Determine the (x, y) coordinate at the center of the cell enclosing the given text.  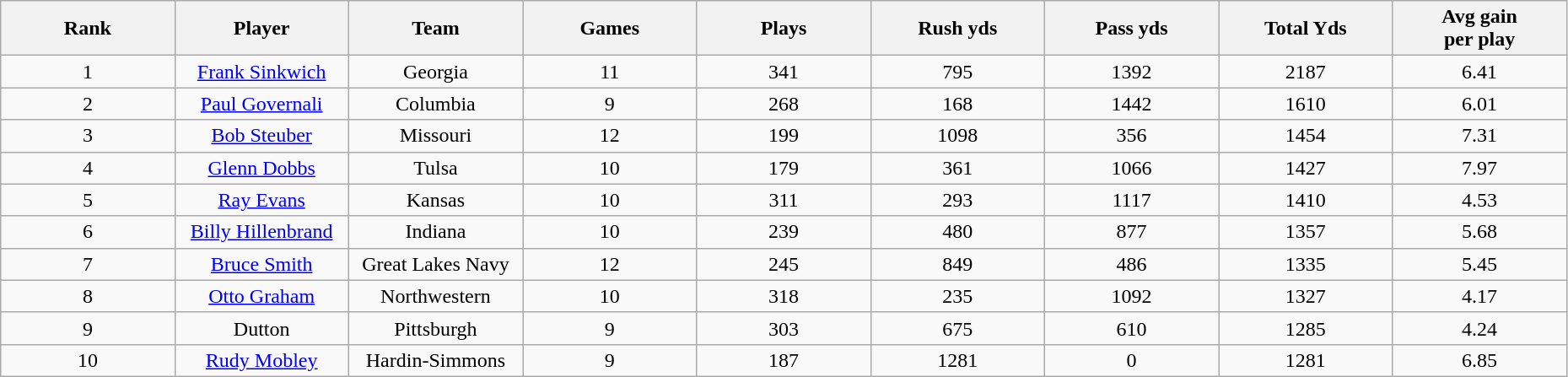
5 (88, 200)
1610 (1306, 104)
361 (957, 168)
Otto Graham (261, 296)
356 (1131, 136)
1454 (1306, 136)
7 (88, 264)
1335 (1306, 264)
6.01 (1479, 104)
2187 (1306, 72)
675 (957, 328)
1392 (1131, 72)
235 (957, 296)
6.41 (1479, 72)
480 (957, 232)
Total Yds (1306, 29)
239 (784, 232)
5.68 (1479, 232)
Games (610, 29)
7.31 (1479, 136)
849 (957, 264)
877 (1131, 232)
Frank Sinkwich (261, 72)
5.45 (1479, 264)
Northwestern (435, 296)
Great Lakes Navy (435, 264)
268 (784, 104)
Team (435, 29)
4.17 (1479, 296)
8 (88, 296)
Indiana (435, 232)
Columbia (435, 104)
Billy Hillenbrand (261, 232)
245 (784, 264)
303 (784, 328)
4.24 (1479, 328)
1285 (1306, 328)
Bruce Smith (261, 264)
1 (88, 72)
Glenn Dobbs (261, 168)
1442 (1131, 104)
3 (88, 136)
Bob Steuber (261, 136)
1410 (1306, 200)
1117 (1131, 200)
Ray Evans (261, 200)
293 (957, 200)
Plays (784, 29)
0 (1131, 360)
Kansas (435, 200)
486 (1131, 264)
199 (784, 136)
187 (784, 360)
Pittsburgh (435, 328)
1427 (1306, 168)
795 (957, 72)
Georgia (435, 72)
4 (88, 168)
1327 (1306, 296)
Paul Governali (261, 104)
Tulsa (435, 168)
1098 (957, 136)
1066 (1131, 168)
Rush yds (957, 29)
6.85 (1479, 360)
610 (1131, 328)
Pass yds (1131, 29)
Dutton (261, 328)
Rank (88, 29)
2 (88, 104)
168 (957, 104)
11 (610, 72)
341 (784, 72)
179 (784, 168)
7.97 (1479, 168)
Avg gainper play (1479, 29)
318 (784, 296)
311 (784, 200)
4.53 (1479, 200)
Player (261, 29)
Rudy Mobley (261, 360)
1357 (1306, 232)
Hardin-Simmons (435, 360)
1092 (1131, 296)
Missouri (435, 136)
6 (88, 232)
